Extract the [x, y] coordinate from the center of the cell holding the provided text.  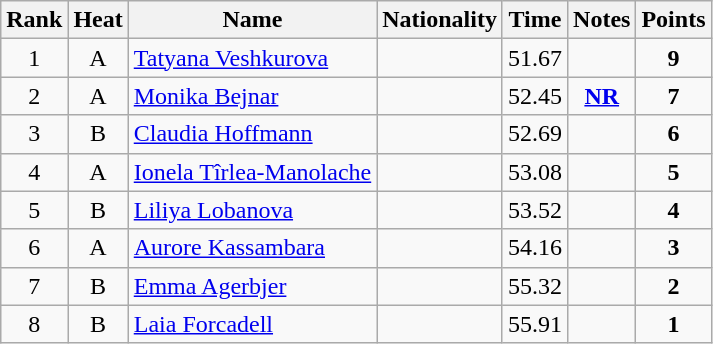
8 [34, 324]
55.91 [534, 324]
Points [674, 20]
Time [534, 20]
Notes [602, 20]
55.32 [534, 286]
Tatyana Veshkurova [252, 58]
Rank [34, 20]
9 [674, 58]
Liliya Lobanova [252, 210]
Heat [98, 20]
Laia Forcadell [252, 324]
51.67 [534, 58]
53.52 [534, 210]
Monika Bejnar [252, 96]
Name [252, 20]
Claudia Hoffmann [252, 134]
Emma Agerbjer [252, 286]
52.69 [534, 134]
54.16 [534, 248]
52.45 [534, 96]
Nationality [440, 20]
Ionela Tîrlea-Manolache [252, 172]
NR [602, 96]
53.08 [534, 172]
Aurore Kassambara [252, 248]
